Return (x, y) of the center of cell containing provided text 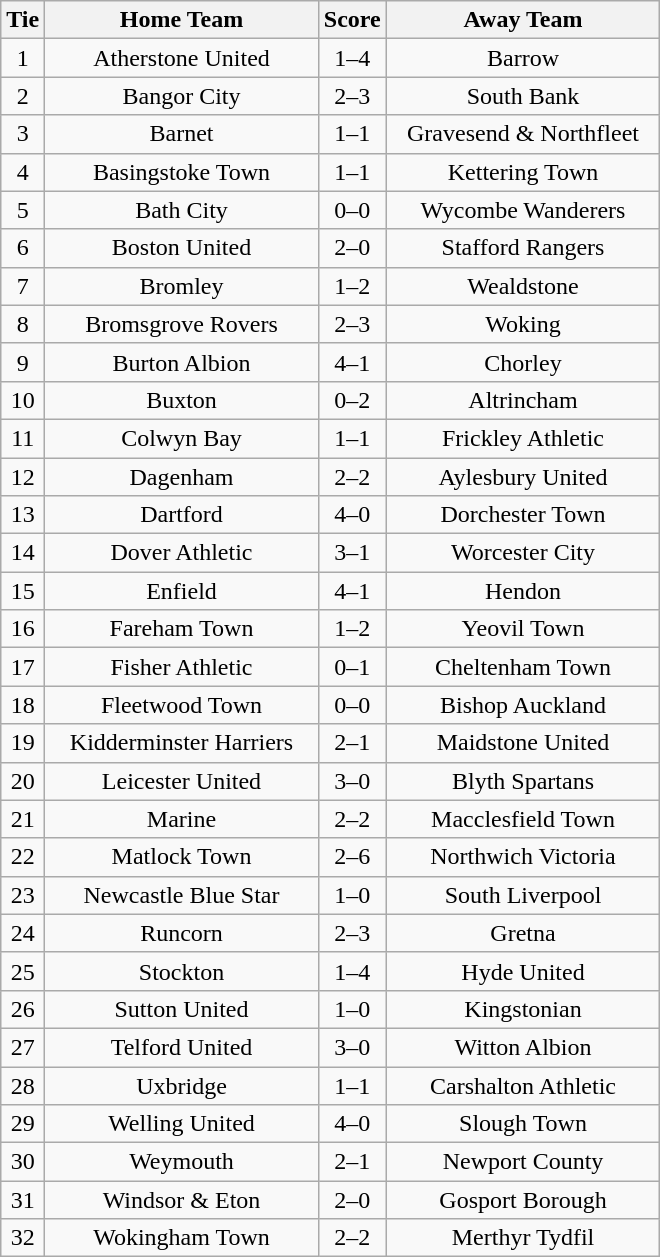
Kettering Town (523, 172)
32 (23, 1238)
Hendon (523, 591)
Fareham Town (182, 629)
Slough Town (523, 1124)
Newcastle Blue Star (182, 895)
Woking (523, 324)
Cheltenham Town (523, 667)
Aylesbury United (523, 477)
Gretna (523, 933)
0–1 (352, 667)
9 (23, 362)
Runcorn (182, 933)
Weymouth (182, 1162)
Score (352, 20)
17 (23, 667)
19 (23, 743)
Merthyr Tydfil (523, 1238)
2 (23, 96)
Windsor & Eton (182, 1200)
Enfield (182, 591)
26 (23, 1009)
15 (23, 591)
3–1 (352, 553)
4 (23, 172)
Bromley (182, 286)
12 (23, 477)
Away Team (523, 20)
Dartford (182, 515)
Colwyn Bay (182, 438)
Frickley Athletic (523, 438)
Wycombe Wanderers (523, 210)
5 (23, 210)
Matlock Town (182, 857)
31 (23, 1200)
Bangor City (182, 96)
14 (23, 553)
2–6 (352, 857)
Barrow (523, 58)
Stockton (182, 971)
Atherstone United (182, 58)
29 (23, 1124)
Stafford Rangers (523, 248)
Chorley (523, 362)
25 (23, 971)
22 (23, 857)
30 (23, 1162)
13 (23, 515)
Carshalton Athletic (523, 1085)
3 (23, 134)
Telford United (182, 1047)
Gravesend & Northfleet (523, 134)
18 (23, 705)
Bath City (182, 210)
21 (23, 819)
1 (23, 58)
0–2 (352, 400)
Yeovil Town (523, 629)
Fleetwood Town (182, 705)
24 (23, 933)
Basingstoke Town (182, 172)
11 (23, 438)
7 (23, 286)
23 (23, 895)
27 (23, 1047)
Kingstonian (523, 1009)
Bromsgrove Rovers (182, 324)
20 (23, 781)
Wealdstone (523, 286)
Kidderminster Harriers (182, 743)
Home Team (182, 20)
Sutton United (182, 1009)
Barnet (182, 134)
Macclesfield Town (523, 819)
South Liverpool (523, 895)
Newport County (523, 1162)
Hyde United (523, 971)
Marine (182, 819)
8 (23, 324)
Dover Athletic (182, 553)
Witton Albion (523, 1047)
South Bank (523, 96)
Maidstone United (523, 743)
Tie (23, 20)
Leicester United (182, 781)
Gosport Borough (523, 1200)
Bishop Auckland (523, 705)
28 (23, 1085)
Dorchester Town (523, 515)
Burton Albion (182, 362)
Boston United (182, 248)
Dagenham (182, 477)
6 (23, 248)
16 (23, 629)
Worcester City (523, 553)
Blyth Spartans (523, 781)
Northwich Victoria (523, 857)
10 (23, 400)
Buxton (182, 400)
Fisher Athletic (182, 667)
Wokingham Town (182, 1238)
Uxbridge (182, 1085)
Welling United (182, 1124)
Altrincham (523, 400)
